Search for the cell housing the specified text and yield its (X, Y) center coordinate. 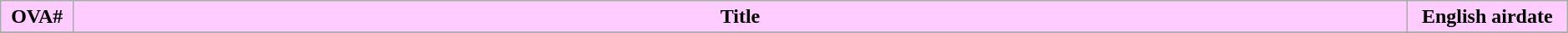
OVA# (37, 17)
Title (740, 17)
English airdate (1488, 17)
